Detect which cell encompasses the target text, then output its [x, y] center coordinate. 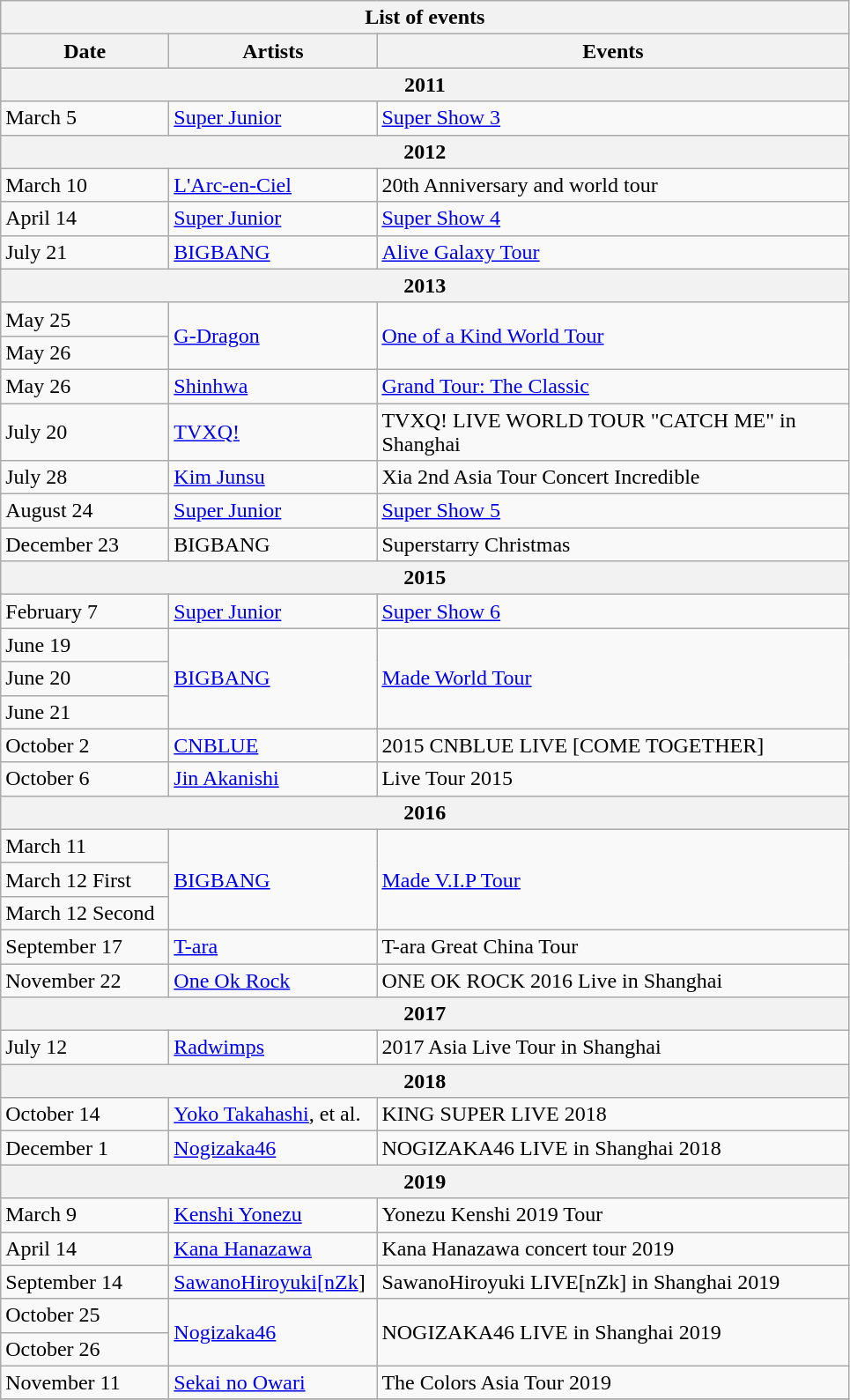
Alive Galaxy Tour [613, 252]
Made World Tour [613, 678]
2011 [425, 85]
March 9 [85, 1215]
March 12 First [85, 879]
One Ok Rock [273, 981]
July 21 [85, 252]
February 7 [85, 611]
March 10 [85, 185]
October 25 [85, 1315]
September 14 [85, 1282]
2015 CNBLUE LIVE [COME TOGETHER] [613, 745]
L'Arc-en-Ciel [273, 185]
2015 [425, 578]
2012 [425, 152]
2018 [425, 1081]
TVXQ! LIVE WORLD TOUR "CATCH ME" in Shanghai [613, 432]
Date [85, 51]
July 20 [85, 432]
Live Tour 2015 [613, 779]
2017 Asia Live Tour in Shanghai [613, 1048]
T-ara [273, 946]
November 11 [85, 1382]
Xia 2nd Asia Tour Concert Incredible [613, 478]
Events [613, 51]
Kim Junsu [273, 478]
2019 [425, 1181]
August 24 [85, 511]
NOGIZAKA46 LIVE in Shanghai 2019 [613, 1332]
CNBLUE [273, 745]
Grand Tour: The Classic [613, 386]
Yoko Takahashi, et al. [273, 1115]
SawanoHiroyuki[nZk] [273, 1282]
NOGIZAKA46 LIVE in Shanghai 2018 [613, 1148]
Radwimps [273, 1048]
June 20 [85, 678]
TVXQ! [273, 432]
December 23 [85, 544]
Super Show 5 [613, 511]
Artists [273, 51]
Super Show 6 [613, 611]
2016 [425, 812]
Super Show 4 [613, 219]
20th Anniversary and world tour [613, 185]
Shinhwa [273, 386]
SawanoHiroyuki LIVE[nZk] in Shanghai 2019 [613, 1282]
March 12 Second [85, 913]
July 28 [85, 478]
December 1 [85, 1148]
Superstarry Christmas [613, 544]
KING SUPER LIVE 2018 [613, 1115]
October 26 [85, 1349]
Jin Akanishi [273, 779]
September 17 [85, 946]
Super Show 3 [613, 118]
Yonezu Kenshi 2019 Tour [613, 1215]
The Colors Asia Tour 2019 [613, 1382]
Sekai no Owari [273, 1382]
June 19 [85, 645]
March 5 [85, 118]
List of events [425, 18]
T-ara Great China Tour [613, 946]
G-Dragon [273, 336]
May 25 [85, 319]
October 6 [85, 779]
ONE OK ROCK 2016 Live in Shanghai [613, 981]
One of a Kind World Tour [613, 336]
Kana Hanazawa [273, 1248]
July 12 [85, 1048]
June 21 [85, 712]
March 11 [85, 846]
Kenshi Yonezu [273, 1215]
2017 [425, 1014]
November 22 [85, 981]
Kana Hanazawa concert tour 2019 [613, 1248]
October 2 [85, 745]
2013 [425, 285]
Made V.I.P Tour [613, 879]
October 14 [85, 1115]
